Identify which cell holds the provided text, then report its (X, Y) central coordinate. 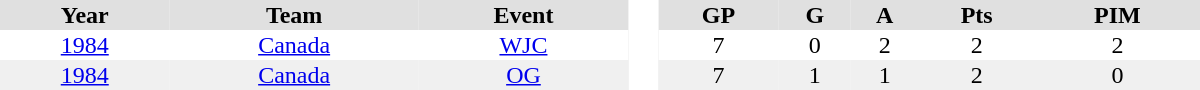
A (885, 15)
Team (294, 15)
PIM (1118, 15)
Event (524, 15)
Year (85, 15)
GP (718, 15)
OG (524, 75)
Pts (976, 15)
G (815, 15)
WJC (524, 45)
